Return (x, y) of the center of cell containing provided text 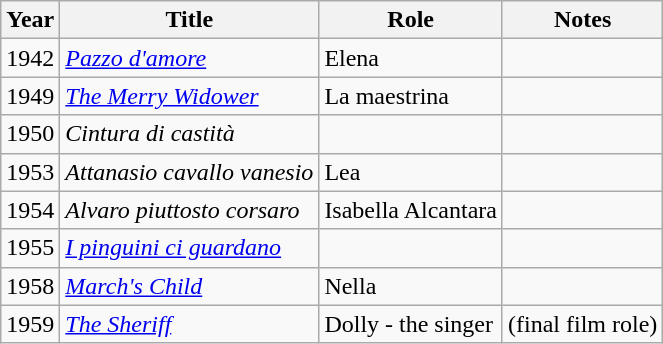
1954 (30, 210)
Year (30, 20)
The Sheriff (190, 324)
March's Child (190, 286)
Notes (582, 20)
1953 (30, 172)
1950 (30, 134)
1959 (30, 324)
Isabella Alcantara (411, 210)
Lea (411, 172)
The Merry Widower (190, 96)
1955 (30, 248)
1942 (30, 58)
Dolly - the singer (411, 324)
Cintura di castità (190, 134)
(final film role) (582, 324)
Alvaro piuttosto corsaro (190, 210)
1958 (30, 286)
Role (411, 20)
Pazzo d'amore (190, 58)
Attanasio cavallo vanesio (190, 172)
Nella (411, 286)
Elena (411, 58)
La maestrina (411, 96)
I pinguini ci guardano (190, 248)
1949 (30, 96)
Title (190, 20)
